Identify which cell holds the provided text, then report its [X, Y] central coordinate. 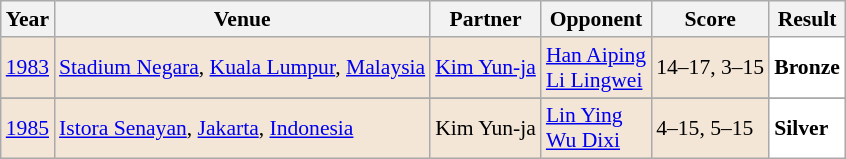
Year [28, 19]
Lin Ying Wu Dixi [596, 128]
Venue [242, 19]
1985 [28, 128]
14–17, 3–15 [710, 68]
Opponent [596, 19]
Result [807, 19]
Stadium Negara, Kuala Lumpur, Malaysia [242, 68]
Silver [807, 128]
Han Aiping Li Lingwei [596, 68]
Bronze [807, 68]
Score [710, 19]
4–15, 5–15 [710, 128]
1983 [28, 68]
Istora Senayan, Jakarta, Indonesia [242, 128]
Partner [486, 19]
